From the cell containing the given text, extract its center point as [X, Y] coordinate. 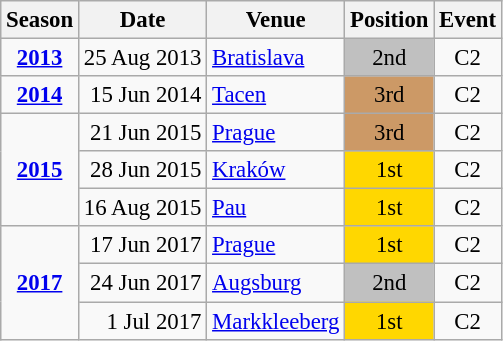
Tacen [276, 95]
21 Jun 2015 [142, 133]
Bratislava [276, 58]
Event [468, 20]
2017 [40, 282]
2013 [40, 58]
2015 [40, 170]
2014 [40, 95]
16 Aug 2015 [142, 208]
Augsburg [276, 283]
1 Jul 2017 [142, 321]
15 Jun 2014 [142, 95]
28 Jun 2015 [142, 170]
Position [390, 20]
24 Jun 2017 [142, 283]
Date [142, 20]
Venue [276, 20]
Pau [276, 208]
Markkleeberg [276, 321]
17 Jun 2017 [142, 245]
Kraków [276, 170]
Season [40, 20]
25 Aug 2013 [142, 58]
